Capture the cell that displays the provided text and extract its [X, Y] central coordinate. 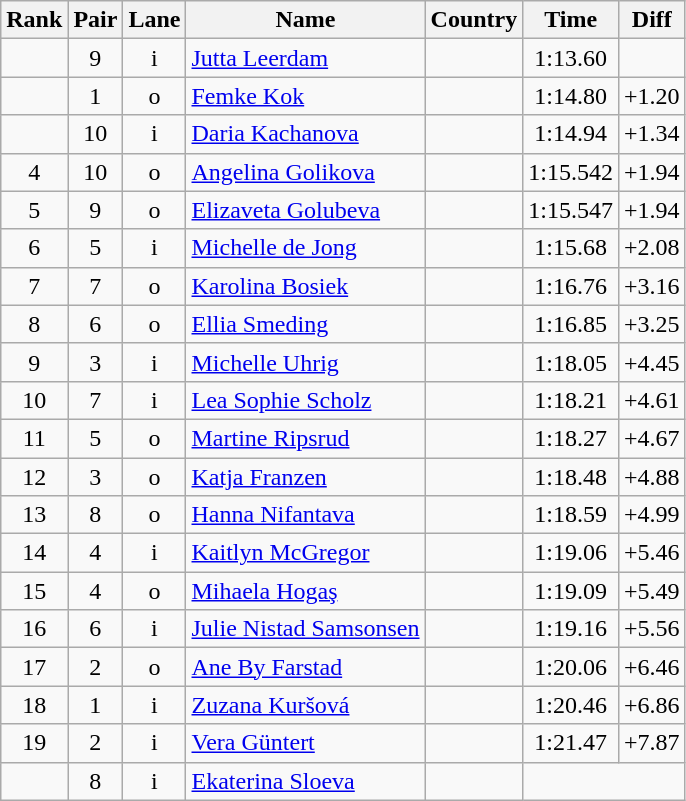
Julie Nistad Samsonsen [306, 629]
1:15.68 [571, 248]
Hanna Nifantava [306, 515]
Diff [652, 20]
Time [571, 20]
+4.61 [652, 400]
1:15.547 [571, 210]
1:19.16 [571, 629]
Ekaterina Sloeva [306, 781]
+1.20 [652, 96]
17 [34, 667]
1:14.80 [571, 96]
1:14.94 [571, 134]
Name [306, 20]
1:18.59 [571, 515]
Karolina Bosiek [306, 286]
Angelina Golikova [306, 172]
1:18.05 [571, 362]
+3.16 [652, 286]
Lane [154, 20]
+4.88 [652, 477]
Vera Güntert [306, 743]
+1.34 [652, 134]
19 [34, 743]
Zuzana Kuršová [306, 705]
1:20.06 [571, 667]
Ellia Smeding [306, 324]
+4.67 [652, 438]
+5.49 [652, 591]
15 [34, 591]
1:16.85 [571, 324]
1:15.542 [571, 172]
Katja Franzen [306, 477]
Mihaela Hogaş [306, 591]
Michelle Uhrig [306, 362]
1:18.27 [571, 438]
Martine Ripsrud [306, 438]
1:13.60 [571, 58]
Lea Sophie Scholz [306, 400]
Elizaveta Golubeva [306, 210]
+3.25 [652, 324]
+6.86 [652, 705]
+5.56 [652, 629]
Kaitlyn McGregor [306, 553]
+6.46 [652, 667]
+4.45 [652, 362]
Daria Kachanova [306, 134]
12 [34, 477]
+5.46 [652, 553]
16 [34, 629]
+7.87 [652, 743]
Femke Kok [306, 96]
1:19.09 [571, 591]
1:21.47 [571, 743]
18 [34, 705]
Pair [96, 20]
Rank [34, 20]
1:18.21 [571, 400]
Ane By Farstad [306, 667]
Country [474, 20]
+4.99 [652, 515]
14 [34, 553]
Jutta Leerdam [306, 58]
Michelle de Jong [306, 248]
+2.08 [652, 248]
1:19.06 [571, 553]
1:18.48 [571, 477]
1:20.46 [571, 705]
13 [34, 515]
11 [34, 438]
1:16.76 [571, 286]
